Capture the cell that displays the provided text and extract its (x, y) central coordinate. 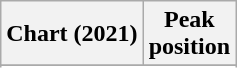
Chart (2021) (72, 34)
Peakposition (189, 34)
